Capture the cell that displays the provided text and extract its [X, Y] central coordinate. 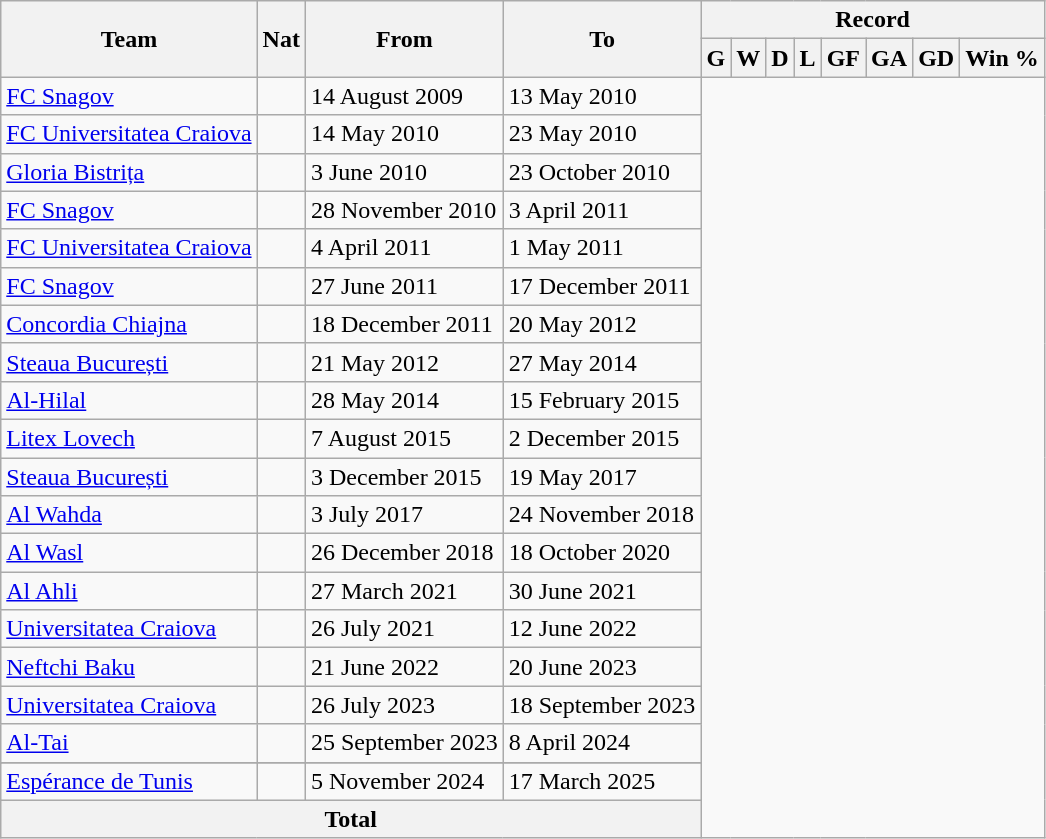
GD [936, 58]
8 April 2024 [602, 743]
17 December 2011 [602, 286]
18 September 2023 [602, 705]
23 October 2010 [602, 172]
Nat [281, 39]
21 June 2022 [404, 667]
26 December 2018 [404, 553]
Al-Hilal [129, 400]
Neftchi Baku [129, 667]
W [748, 58]
3 July 2017 [404, 515]
3 December 2015 [404, 477]
D [780, 58]
17 March 2025 [602, 781]
27 June 2011 [404, 286]
27 March 2021 [404, 591]
5 November 2024 [404, 781]
27 May 2014 [602, 362]
L [808, 58]
18 October 2020 [602, 553]
Gloria Bistrița [129, 172]
13 May 2010 [602, 96]
28 May 2014 [404, 400]
30 June 2021 [602, 591]
14 August 2009 [404, 96]
Record [872, 20]
14 May 2010 [404, 134]
Total [351, 819]
1 May 2011 [602, 248]
G [716, 58]
To [602, 39]
24 November 2018 [602, 515]
Concordia Chiajna [129, 324]
25 September 2023 [404, 743]
4 April 2011 [404, 248]
19 May 2017 [602, 477]
Litex Lovech [129, 438]
Win % [1002, 58]
GF [843, 58]
From [404, 39]
3 June 2010 [404, 172]
15 February 2015 [602, 400]
28 November 2010 [404, 210]
21 May 2012 [404, 362]
26 July 2023 [404, 705]
Al Wahda [129, 515]
Espérance de Tunis [129, 781]
Al Wasl [129, 553]
23 May 2010 [602, 134]
3 April 2011 [602, 210]
20 May 2012 [602, 324]
18 December 2011 [404, 324]
7 August 2015 [404, 438]
Al Ahli [129, 591]
Al-Tai [129, 743]
Team [129, 39]
GA [890, 58]
12 June 2022 [602, 629]
26 July 2021 [404, 629]
2 December 2015 [602, 438]
20 June 2023 [602, 667]
